Determine the (x, y) coordinate at the center of the cell enclosing the given text.  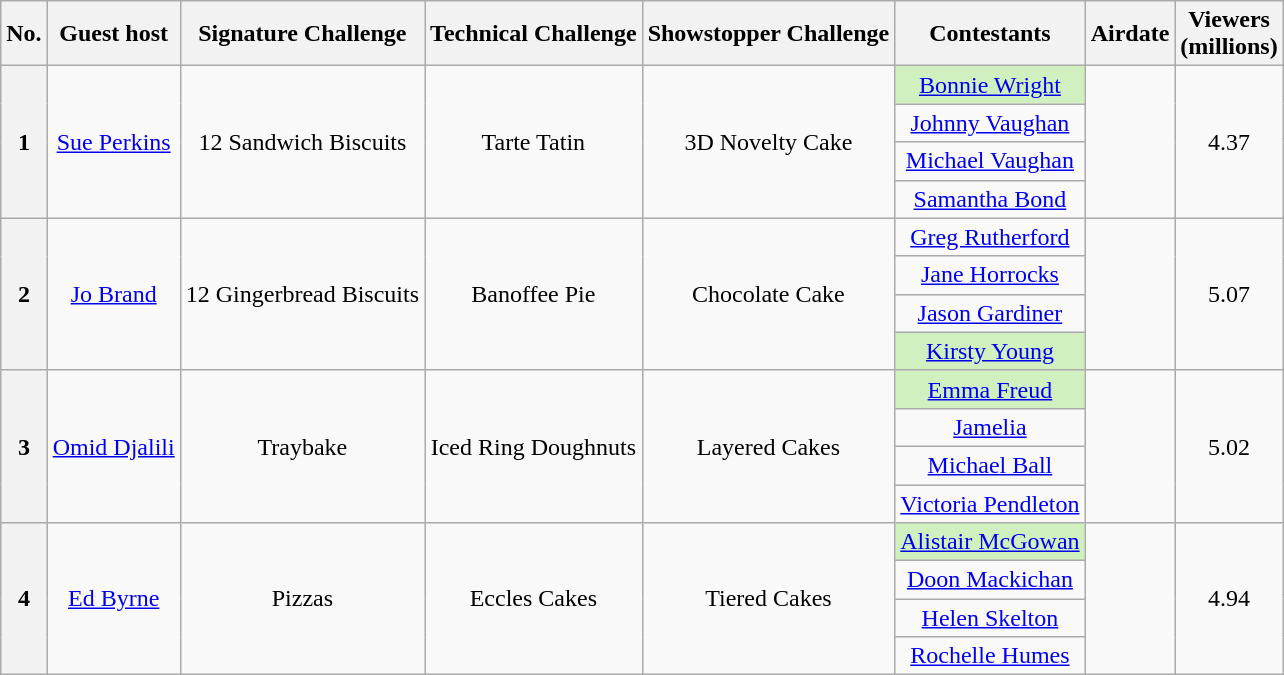
Victoria Pendleton (990, 503)
Banoffee Pie (534, 294)
Johnny Vaughan (990, 123)
Chocolate Cake (768, 294)
Alistair McGowan (990, 542)
Michael Ball (990, 465)
Jo Brand (114, 294)
Omid Djalili (114, 446)
Traybake (302, 446)
1 (24, 142)
Pizzas (302, 599)
Tiered Cakes (768, 599)
3D Novelty Cake (768, 142)
Jamelia (990, 427)
Rochelle Humes (990, 656)
No. (24, 34)
5.07 (1229, 294)
4.37 (1229, 142)
12 Sandwich Biscuits (302, 142)
Ed Byrne (114, 599)
3 (24, 446)
Iced Ring Doughnuts (534, 446)
Jason Gardiner (990, 313)
4.94 (1229, 599)
Layered Cakes (768, 446)
Contestants (990, 34)
Kirsty Young (990, 351)
5.02 (1229, 446)
Michael Vaughan (990, 161)
Doon Mackichan (990, 580)
Signature Challenge (302, 34)
Greg Rutherford (990, 237)
Airdate (1130, 34)
12 Gingerbread Biscuits (302, 294)
Tarte Tatin (534, 142)
Viewers(millions) (1229, 34)
2 (24, 294)
Technical Challenge (534, 34)
Showstopper Challenge (768, 34)
Jane Horrocks (990, 275)
Eccles Cakes (534, 599)
Sue Perkins (114, 142)
Samantha Bond (990, 199)
Emma Freud (990, 389)
Bonnie Wright (990, 85)
Guest host (114, 34)
Helen Skelton (990, 618)
4 (24, 599)
